Extract the [x, y] coordinate from the center of the cell holding the provided text.  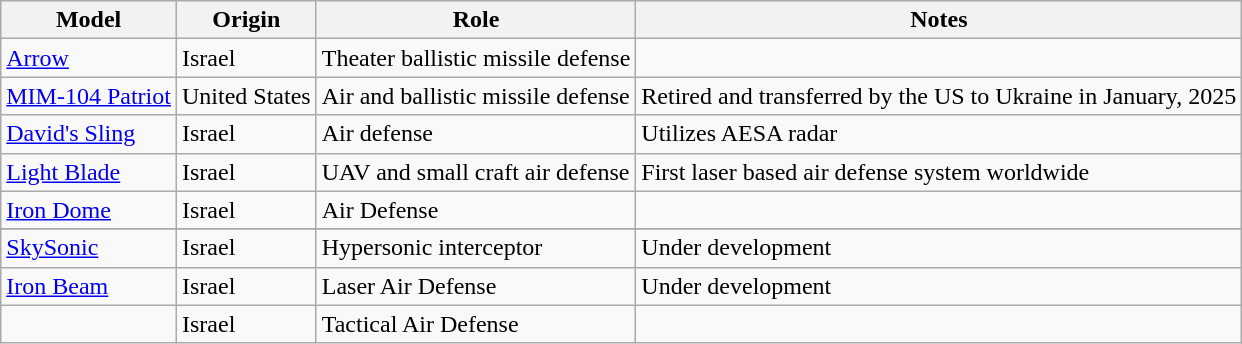
Light Blade [89, 172]
Air and ballistic missile defense [476, 96]
David's Sling [89, 134]
Laser Air Defense [476, 286]
Retired and transferred by the US to Ukraine in January, 2025 [939, 96]
Theater ballistic missile defense [476, 58]
Model [89, 20]
Utilizes AESA radar [939, 134]
Iron Beam [89, 286]
Hypersonic interceptor [476, 248]
Origin [246, 20]
Arrow [89, 58]
UAV and small craft air defense [476, 172]
Iron Dome [89, 210]
United States [246, 96]
Notes [939, 20]
SkySonic [89, 248]
Tactical Air Defense [476, 324]
Air defense [476, 134]
Air Defense [476, 210]
MIM-104 Patriot [89, 96]
Role [476, 20]
First laser based air defense system worldwide [939, 172]
